Pinpoint the cell where the given text exists, returning its (X, Y) midpoint coordinate. 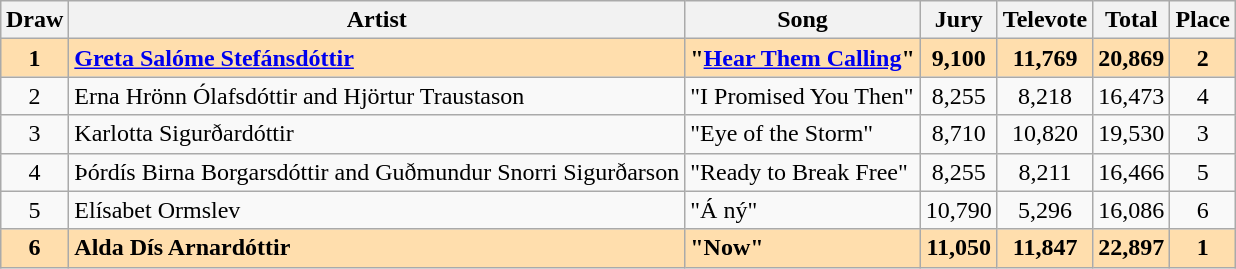
Greta Salóme Stefánsdóttir (377, 58)
Song (803, 20)
"Now" (803, 248)
8,218 (1044, 96)
16,473 (1132, 96)
"Ready to Break Free" (803, 172)
Erna Hrönn Ólafsdóttir and Hjörtur Traustason (377, 96)
Place (1203, 20)
Elísabet Ormslev (377, 210)
5,296 (1044, 210)
Alda Dís Arnardóttir (377, 248)
Draw (34, 20)
11,769 (1044, 58)
10,820 (1044, 134)
8,211 (1044, 172)
Televote (1044, 20)
16,466 (1132, 172)
11,847 (1044, 248)
"Eye of the Storm" (803, 134)
"Hear Them Calling" (803, 58)
19,530 (1132, 134)
10,790 (958, 210)
22,897 (1132, 248)
Þórdís Birna Borgarsdóttir and Guðmundur Snorri Sigurðarson (377, 172)
Karlotta Sigurðardóttir (377, 134)
Total (1132, 20)
20,869 (1132, 58)
11,050 (958, 248)
16,086 (1132, 210)
8,710 (958, 134)
Jury (958, 20)
"Á ný" (803, 210)
Artist (377, 20)
"I Promised You Then" (803, 96)
9,100 (958, 58)
